For the text-containing cell, return its midpoint in [x, y] coordinate format. 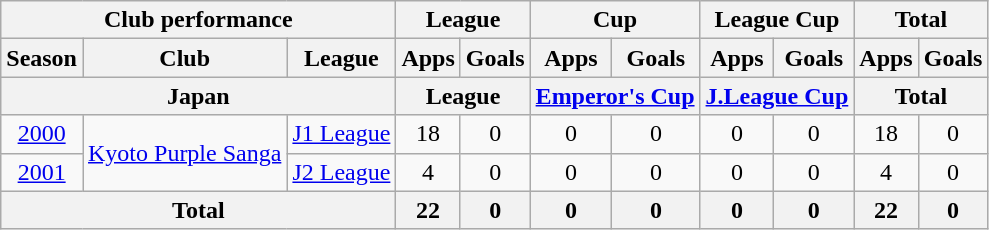
Club [184, 58]
Club performance [198, 20]
2001 [42, 172]
Kyoto Purple Sanga [184, 153]
Japan [198, 96]
League Cup [777, 20]
J.League Cup [777, 96]
Season [42, 58]
2000 [42, 134]
J2 League [342, 172]
J1 League [342, 134]
Cup [615, 20]
Emperor's Cup [615, 96]
